Return the [X, Y] coordinate for the center point of the cell that contains the specified text.  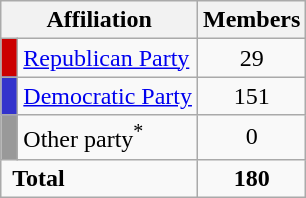
151 [251, 96]
180 [251, 178]
Total [100, 178]
29 [251, 58]
Other party* [108, 138]
Members [251, 20]
Democratic Party [108, 96]
Affiliation [100, 20]
Republican Party [108, 58]
0 [251, 138]
